Detect which cell encompasses the target text, then output its [x, y] center coordinate. 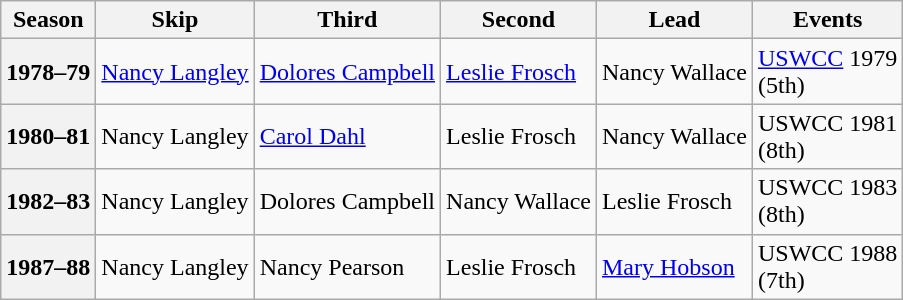
Mary Hobson [674, 266]
USWCC 1981 (8th) [827, 136]
Skip [175, 20]
USWCC 1983 (8th) [827, 202]
Lead [674, 20]
Nancy Pearson [347, 266]
Third [347, 20]
Season [48, 20]
1978–79 [48, 72]
USWCC 1988 (7th) [827, 266]
Events [827, 20]
1980–81 [48, 136]
Second [519, 20]
1982–83 [48, 202]
USWCC 1979 (5th) [827, 72]
Carol Dahl [347, 136]
1987–88 [48, 266]
